Detect which cell encompasses the target text, then output its (x, y) center coordinate. 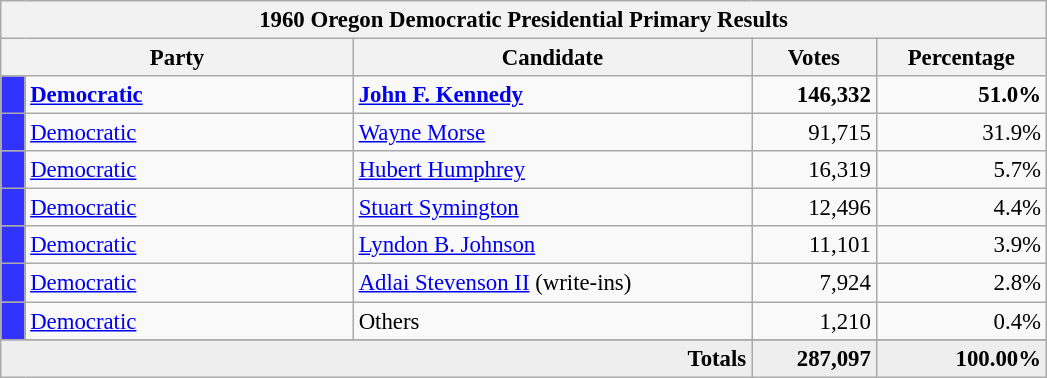
16,319 (814, 170)
4.4% (961, 208)
100.00% (961, 358)
12,496 (814, 208)
91,715 (814, 133)
Adlai Stevenson II (write-ins) (552, 283)
John F. Kennedy (552, 95)
0.4% (961, 321)
1960 Oregon Democratic Presidential Primary Results (524, 20)
1,210 (814, 321)
Lyndon B. Johnson (552, 245)
7,924 (814, 283)
287,097 (814, 358)
5.7% (961, 170)
Hubert Humphrey (552, 170)
Others (552, 321)
51.0% (961, 95)
3.9% (961, 245)
Party (178, 58)
146,332 (814, 95)
Votes (814, 58)
2.8% (961, 283)
Candidate (552, 58)
Totals (376, 358)
31.9% (961, 133)
Percentage (961, 58)
11,101 (814, 245)
Wayne Morse (552, 133)
Stuart Symington (552, 208)
